Return the (X, Y) coordinate for the center point of the cell that contains the specified text.  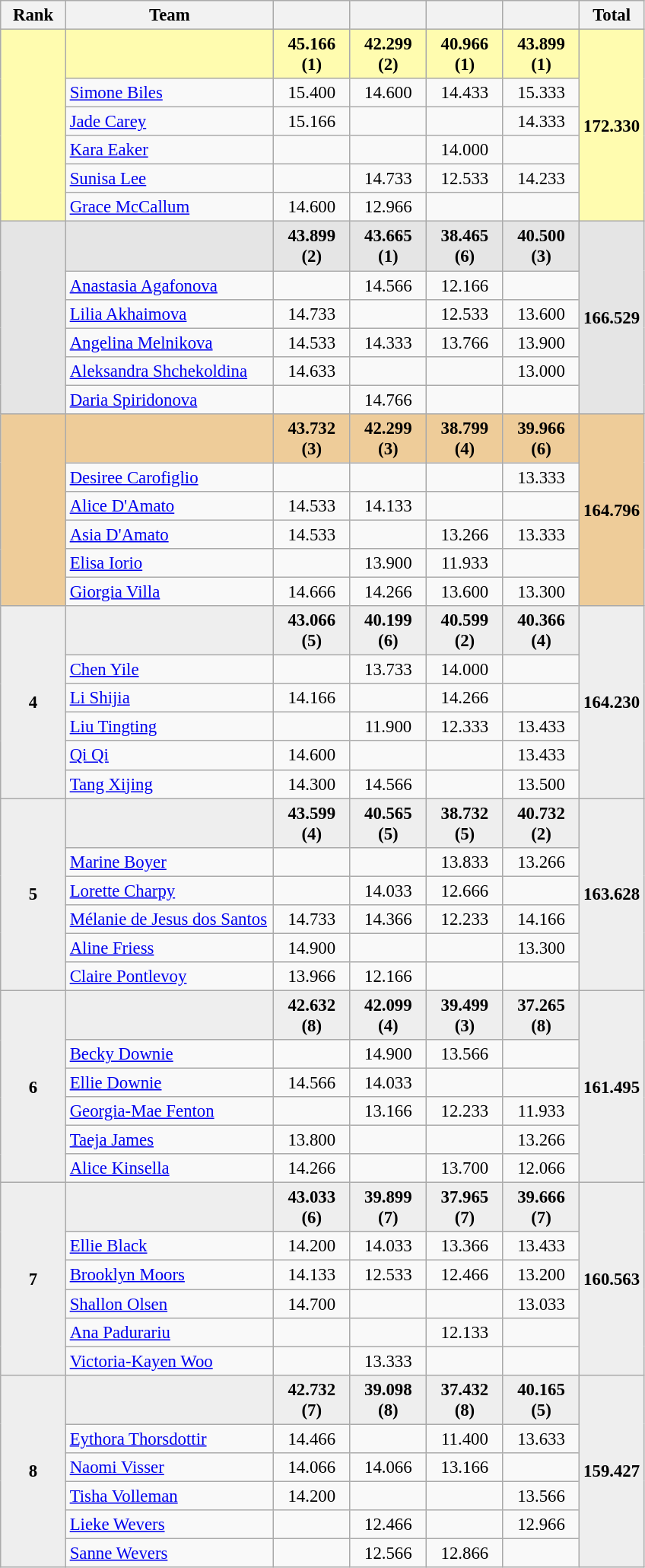
Marine Boyer (169, 862)
Claire Pontlevoy (169, 977)
13.500 (542, 784)
Lorette Charpy (169, 891)
5 (33, 895)
Anastasia Agafonova (169, 285)
Chen Yile (169, 670)
Georgia-Mae Fenton (169, 1111)
13.033 (542, 1304)
12.066 (542, 1168)
13.800 (312, 1140)
14.366 (388, 919)
Liu Tingting (169, 727)
15.333 (542, 93)
40.599 (2) (465, 630)
43.899 (1) (542, 55)
166.529 (612, 318)
6 (33, 1087)
12.566 (388, 1553)
14.766 (388, 400)
Alice D'Amato (169, 506)
Becky Downie (169, 1054)
43.899 (2) (312, 247)
37.265 (8) (542, 1015)
Aline Friess (169, 948)
40.500 (3) (542, 247)
38.799 (4) (465, 438)
Aleksandra Shchekoldina (169, 371)
Ellie Downie (169, 1083)
164.796 (612, 510)
12.133 (465, 1332)
163.628 (612, 895)
43.599 (4) (312, 824)
14.233 (542, 179)
14.666 (312, 592)
Angelina Melnikova (169, 343)
Ellie Black (169, 1246)
11.400 (465, 1439)
42.732 (7) (312, 1399)
Victoria-Kayen Woo (169, 1361)
Lilia Akhaimova (169, 314)
Simone Biles (169, 93)
Lieke Wevers (169, 1525)
13.966 (312, 977)
7 (33, 1279)
15.166 (312, 122)
Qi Qi (169, 756)
Li Shijia (169, 698)
43.732 (3) (312, 438)
Jade Carey (169, 122)
43.033 (6) (312, 1207)
42.632 (8) (312, 1015)
12.333 (465, 727)
42.099 (4) (388, 1015)
43.665 (1) (388, 247)
Tang Xijing (169, 784)
39.098 (8) (388, 1399)
Rank (33, 15)
43.066 (5) (312, 630)
Sanne Wevers (169, 1553)
Ana Padurariu (169, 1332)
12.666 (465, 891)
13.833 (465, 862)
Elisa Iorio (169, 563)
11.900 (388, 727)
39.966 (6) (542, 438)
39.666 (7) (542, 1207)
Naomi Visser (169, 1468)
4 (33, 702)
Daria Spiridonova (169, 400)
15.400 (312, 93)
38.465 (6) (465, 247)
14.433 (465, 93)
13.633 (542, 1439)
14.466 (312, 1439)
Kara Eaker (169, 150)
Taeja James (169, 1140)
40.565 (5) (388, 824)
Team (169, 15)
13.366 (465, 1246)
39.499 (3) (465, 1015)
40.732 (2) (542, 824)
13.200 (542, 1275)
13.733 (388, 670)
13.766 (465, 343)
45.166 (1) (312, 55)
13.000 (542, 371)
Giorgia Villa (169, 592)
Sunisa Lee (169, 179)
Alice Kinsella (169, 1168)
40.199 (6) (388, 630)
8 (33, 1471)
14.700 (312, 1304)
42.299 (2) (388, 55)
Mélanie de Jesus dos Santos (169, 919)
161.495 (612, 1087)
40.366 (4) (542, 630)
164.230 (612, 702)
13.700 (465, 1168)
42.299 (3) (388, 438)
Eythora Thorsdottir (169, 1439)
Desiree Carofiglio (169, 477)
37.432 (8) (465, 1399)
Asia D'Amato (169, 534)
14.633 (312, 371)
172.330 (612, 126)
160.563 (612, 1279)
Brooklyn Moors (169, 1275)
Shallon Olsen (169, 1304)
37.965 (7) (465, 1207)
14.300 (312, 784)
40.165 (5) (542, 1399)
159.427 (612, 1471)
39.899 (7) (388, 1207)
Total (612, 15)
40.966 (1) (465, 55)
Grace McCallum (169, 208)
38.732 (5) (465, 824)
12.866 (465, 1553)
Tisha Volleman (169, 1496)
